Provide the (x, y) coordinate of the cell's center where the given text is located.  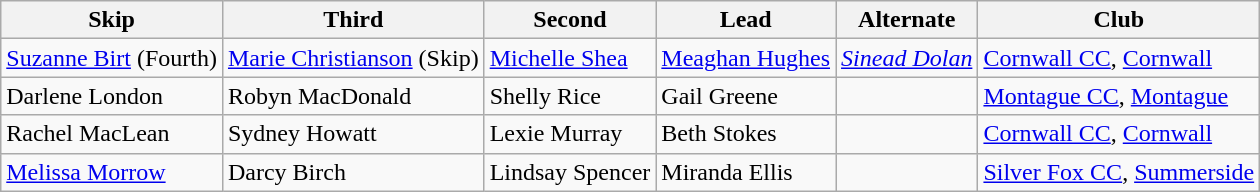
Lexie Murray (570, 134)
Darlene London (112, 96)
Alternate (907, 20)
Rachel MacLean (112, 134)
Sinead Dolan (907, 58)
Third (353, 20)
Second (570, 20)
Michelle Shea (570, 58)
Montague CC, Montague (1119, 96)
Lindsay Spencer (570, 172)
Silver Fox CC, Summerside (1119, 172)
Miranda Ellis (746, 172)
Lead (746, 20)
Gail Greene (746, 96)
Sydney Howatt (353, 134)
Beth Stokes (746, 134)
Meaghan Hughes (746, 58)
Shelly Rice (570, 96)
Melissa Morrow (112, 172)
Darcy Birch (353, 172)
Skip (112, 20)
Club (1119, 20)
Marie Christianson (Skip) (353, 58)
Robyn MacDonald (353, 96)
Suzanne Birt (Fourth) (112, 58)
